Search for the cell housing the specified text and yield its [X, Y] center coordinate. 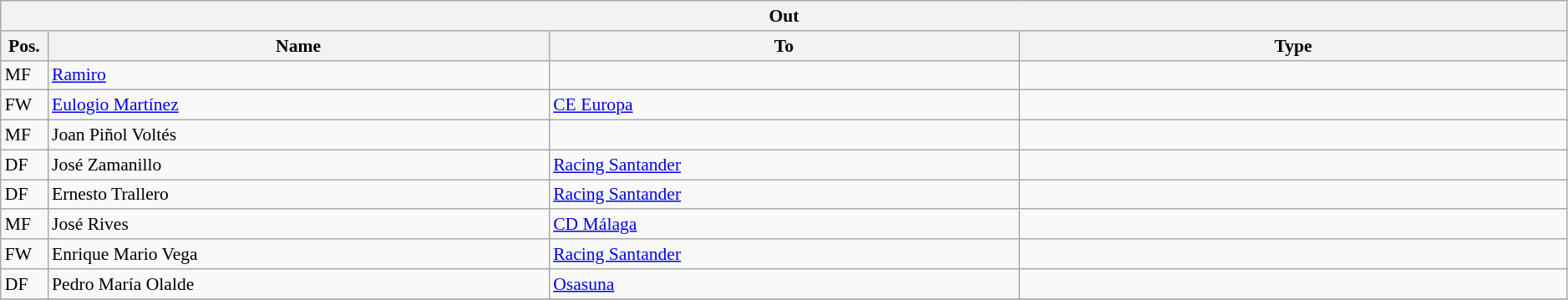
José Zamanillo [298, 165]
José Rives [298, 225]
Ernesto Trallero [298, 195]
Enrique Mario Vega [298, 254]
CE Europa [784, 105]
To [784, 46]
Name [298, 46]
Joan Piñol Voltés [298, 135]
Pos. [24, 46]
CD Málaga [784, 225]
Type [1293, 46]
Pedro María Olalde [298, 284]
Ramiro [298, 75]
Eulogio Martínez [298, 105]
Osasuna [784, 284]
Out [784, 16]
